Find where the given text appears and provide that cell's center as (X, Y) coordinate. 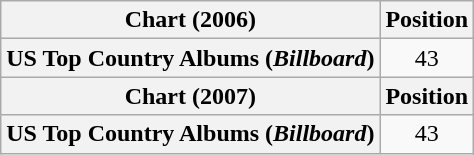
Chart (2006) (190, 20)
Chart (2007) (190, 96)
